Return the [x, y] coordinate for the center point of the cell that contains the specified text.  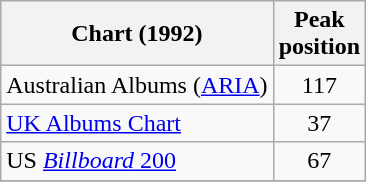
Peakposition [319, 34]
US Billboard 200 [137, 161]
UK Albums Chart [137, 123]
117 [319, 85]
Chart (1992) [137, 34]
67 [319, 161]
Australian Albums (ARIA) [137, 85]
37 [319, 123]
